Scan for the cell matching the given text and deliver its [X, Y] coordinate at center. 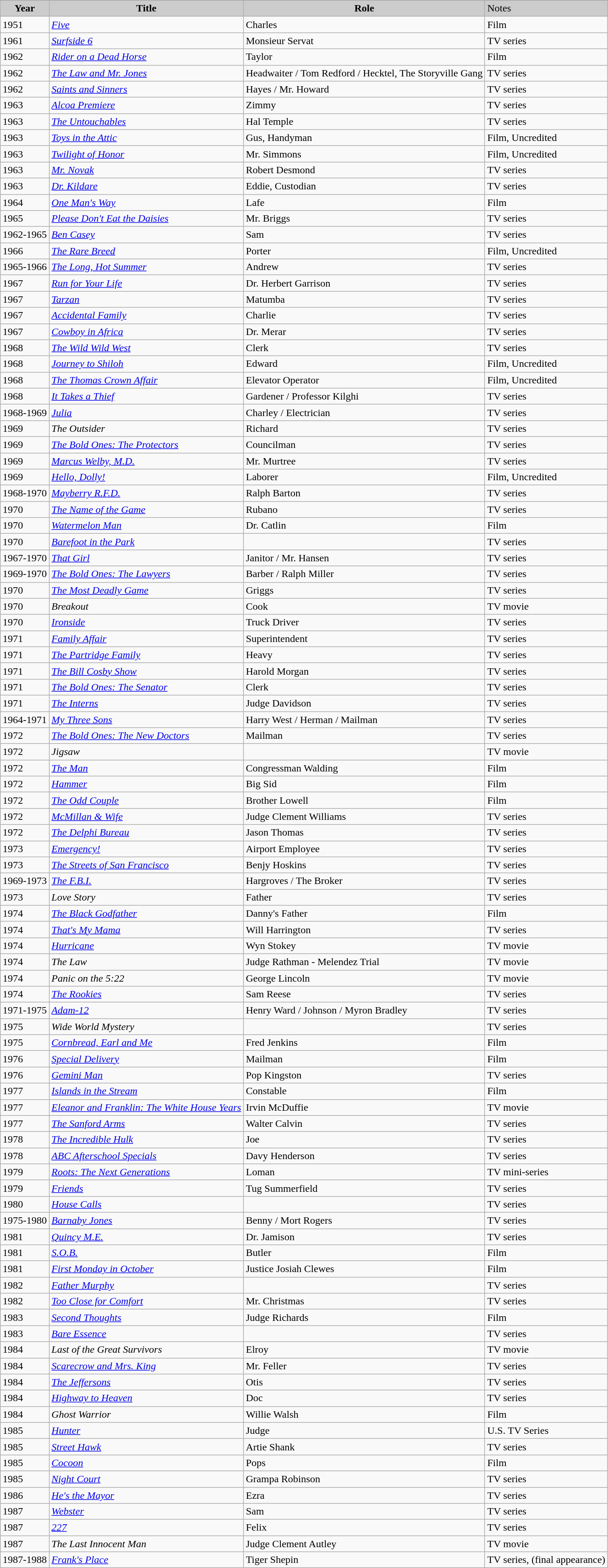
Friends [146, 1188]
1968-1969 [25, 412]
Laborer [364, 477]
Benjy Hoskins [364, 865]
Hammer [146, 784]
He's the Mayor [146, 1495]
The Incredible Hulk [146, 1140]
Airport Employee [364, 849]
227 [146, 1528]
Role [364, 8]
Judge Richards [364, 1317]
Quincy M.E. [146, 1237]
Rubano [364, 510]
Mr. Simmons [364, 154]
Hunter [146, 1430]
First Monday in October [146, 1269]
TV mini-series [546, 1172]
Barnaby Jones [146, 1220]
Headwaiter / Tom Redford / Hecktel, The Storyville Gang [364, 73]
Janitor / Mr. Hansen [364, 558]
Judge [364, 1430]
Andrew [364, 267]
Twilight of Honor [146, 154]
The Bold Ones: The Lawyers [146, 574]
The F.B.I. [146, 881]
Bare Essence [146, 1334]
The Most Deadly Game [146, 590]
Too Close for Comfort [146, 1301]
Tarzan [146, 299]
1964 [25, 203]
Night Court [146, 1479]
Hargroves / The Broker [364, 881]
Otis [364, 1382]
Street Hawk [146, 1447]
Edward [364, 364]
Journey to Shiloh [146, 364]
Year [25, 8]
Cowboy in Africa [146, 332]
Roots: The Next Generations [146, 1172]
Will Harrington [364, 929]
Mr. Briggs [364, 219]
1962-1965 [25, 235]
The Bold Ones: The Senator [146, 687]
The Long, Hot Summer [146, 267]
That's My Mama [146, 929]
Wyn Stokey [364, 946]
Saints and Sinners [146, 89]
1967-1970 [25, 558]
Mayberry R.F.D. [146, 493]
Griggs [364, 590]
Marcus Welby, M.D. [146, 461]
Truck Driver [364, 622]
Please Don't Eat the Daisies [146, 219]
Henry Ward / Johnson / Myron Bradley [364, 1011]
Taylor [364, 57]
Dr. Jamison [364, 1237]
Second Thoughts [146, 1317]
Heavy [364, 655]
Ironside [146, 622]
Butler [364, 1253]
Doc [364, 1398]
Highway to Heaven [146, 1398]
The Odd Couple [146, 800]
Eleanor and Franklin: The White House Years [146, 1107]
Judge Clement Williams [364, 816]
The Rare Breed [146, 251]
Willie Walsh [364, 1414]
Brother Lowell [364, 800]
1951 [25, 25]
Councilman [364, 445]
Harry West / Herman / Mailman [364, 720]
Hurricane [146, 946]
Mr. Christmas [364, 1301]
1980 [25, 1204]
Loman [364, 1172]
Grampa Robinson [364, 1479]
Davy Henderson [364, 1156]
Zimmy [364, 105]
TV series, (final appearance) [546, 1560]
Wide World Mystery [146, 1027]
Monsieur Servat [364, 41]
House Calls [146, 1204]
Jigsaw [146, 752]
Emergency! [146, 849]
Dr. Kildare [146, 186]
Rider on a Dead Horse [146, 57]
The Delphi Bureau [146, 833]
Cook [364, 606]
Islands in the Stream [146, 1091]
Richard [364, 428]
The Rookies [146, 994]
Run for Your Life [146, 283]
Surfside 6 [146, 41]
1987-1988 [25, 1560]
Hayes / Mr. Howard [364, 89]
Ralph Barton [364, 493]
Father [364, 897]
Jason Thomas [364, 833]
Joe [364, 1140]
The Partridge Family [146, 655]
Ghost Warrior [146, 1414]
Father Murphy [146, 1285]
The Jeffersons [146, 1382]
Justice Josiah Clewes [364, 1269]
Elevator Operator [364, 380]
Fred Jenkins [364, 1043]
Tiger Shepin [364, 1560]
Family Affair [146, 639]
Five [146, 25]
Gus, Handyman [364, 138]
Love Story [146, 897]
Watermelon Man [146, 526]
1969-1970 [25, 574]
The Sanford Arms [146, 1123]
The Outsider [146, 428]
Barber / Ralph Miller [364, 574]
Gemini Man [146, 1075]
Pops [364, 1463]
Congressman Walding [364, 768]
U.S. TV Series [546, 1430]
That Girl [146, 558]
Last of the Great Survivors [146, 1350]
Mr. Feller [364, 1366]
Robert Desmond [364, 170]
1975-1980 [25, 1220]
S.O.B. [146, 1253]
Charley / Electrician [364, 412]
McMillan & Wife [146, 816]
Benny / Mort Rogers [364, 1220]
Constable [364, 1091]
Sam Reese [364, 994]
It Takes a Thief [146, 396]
Superintendent [364, 639]
Judge Rathman - Melendez Trial [364, 962]
ABC Afterschool Specials [146, 1156]
One Man's Way [146, 203]
Charlie [364, 315]
The Law and Mr. Jones [146, 73]
Cornbread, Earl and Me [146, 1043]
Porter [364, 251]
Big Sid [364, 784]
1986 [25, 1495]
The Untouchables [146, 121]
Gardener / Professor Kilghi [364, 396]
Irvin McDuffie [364, 1107]
The Name of the Game [146, 510]
Frank's Place [146, 1560]
1969-1973 [25, 881]
The Bold Ones: The New Doctors [146, 736]
Danny's Father [364, 913]
Hello, Dolly! [146, 477]
The Last Innocent Man [146, 1544]
The Wild Wild West [146, 348]
Dr. Herbert Garrison [364, 283]
Adam-12 [146, 1011]
The Man [146, 768]
Pop Kingston [364, 1075]
Cocoon [146, 1463]
1964-1971 [25, 720]
Judge Davidson [364, 703]
Eddie, Custodian [364, 186]
Panic on the 5:22 [146, 978]
1961 [25, 41]
The Bill Cosby Show [146, 671]
Walter Calvin [364, 1123]
Title [146, 8]
The Thomas Crown Affair [146, 380]
Tug Summerfield [364, 1188]
Lafe [364, 203]
Elroy [364, 1350]
My Three Sons [146, 720]
The Streets of San Francisco [146, 865]
Ben Casey [146, 235]
Notes [546, 8]
Mr. Murtree [364, 461]
The Black Godfather [146, 913]
George Lincoln [364, 978]
Mr. Novak [146, 170]
Breakout [146, 606]
Hal Temple [364, 121]
Dr. Merar [364, 332]
Scarecrow and Mrs. King [146, 1366]
Accidental Family [146, 315]
Matumba [364, 299]
Toys in the Attic [146, 138]
Julia [146, 412]
Felix [364, 1528]
Judge Clement Autley [364, 1544]
1968-1970 [25, 493]
Webster [146, 1512]
1965-1966 [25, 267]
Ezra [364, 1495]
Charles [364, 25]
Harold Morgan [364, 671]
Dr. Catlin [364, 526]
The Law [146, 962]
The Interns [146, 703]
The Bold Ones: The Protectors [146, 445]
Artie Shank [364, 1447]
1971-1975 [25, 1011]
Alcoa Premiere [146, 105]
Barefoot in the Park [146, 542]
Special Delivery [146, 1059]
1966 [25, 251]
1965 [25, 219]
